Return the (X, Y) coordinate for the center point of the cell that contains the specified text.  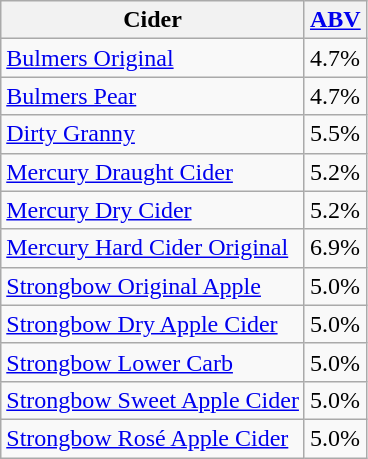
Strongbow Sweet Apple Cider (153, 400)
Dirty Granny (153, 134)
Bulmers Pear (153, 96)
5.5% (335, 134)
Mercury Hard Cider Original (153, 248)
Strongbow Original Apple (153, 286)
ABV (335, 20)
Strongbow Rosé Apple Cider (153, 438)
Mercury Dry Cider (153, 210)
Cider (153, 20)
Strongbow Dry Apple Cider (153, 324)
Bulmers Original (153, 58)
6.9% (335, 248)
Mercury Draught Cider (153, 172)
Strongbow Lower Carb (153, 362)
